Pinpoint the cell where the given text exists, returning its [X, Y] midpoint coordinate. 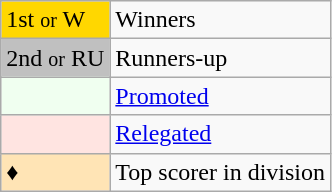
Runners-up [220, 58]
1st or W [56, 20]
Promoted [220, 96]
♦ [56, 172]
2nd or RU [56, 58]
Relegated [220, 134]
Winners [220, 20]
Top scorer in division [220, 172]
